From the cell containing the given text, extract its center point as [X, Y] coordinate. 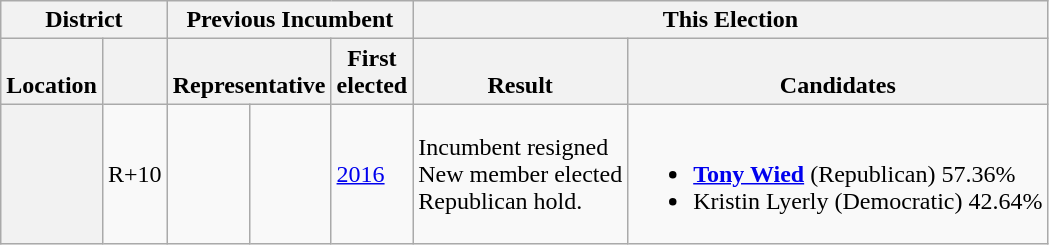
Firstelected [372, 72]
District [84, 20]
Representative [249, 72]
Candidates [838, 72]
Incumbent resigned New member elected Republican hold. [520, 174]
This Election [730, 20]
Result [520, 72]
Location [52, 72]
R+10 [134, 174]
Previous Incumbent [290, 20]
2016 [372, 174]
Tony Wied (Republican) 57.36%Kristin Lyerly (Democratic) 42.64% [838, 174]
